Search for the cell housing the specified text and yield its (X, Y) center coordinate. 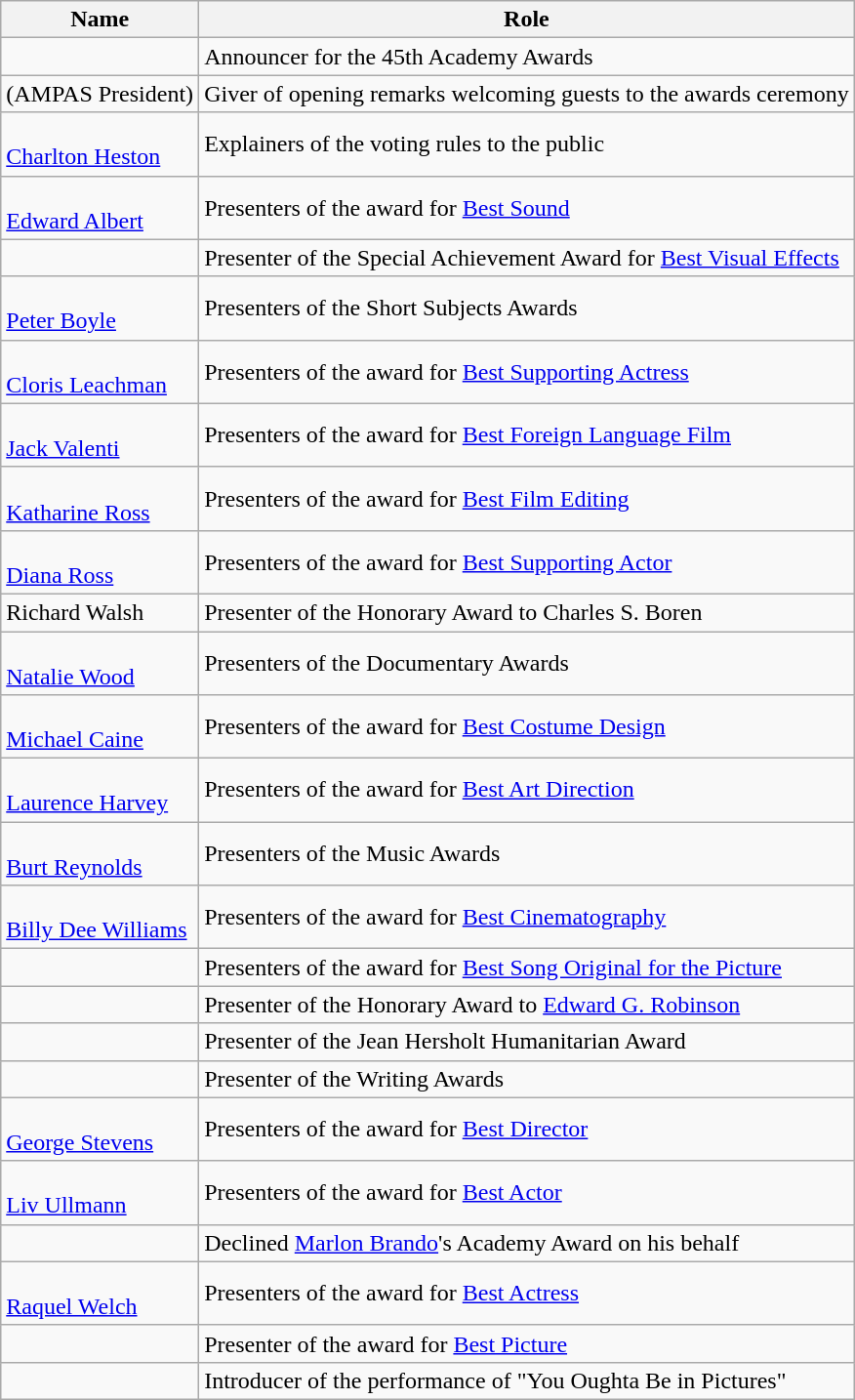
Jack Valenti (100, 435)
Presenters of the award for Best Supporting Actor (527, 562)
Michael Caine (100, 726)
Presenter of the Writing Awards (527, 1079)
Presenters of the Documentary Awards (527, 662)
Presenter of the Special Achievement Award for Best Visual Effects (527, 258)
Liv Ullmann (100, 1193)
Presenters of the award for Best Actress (527, 1293)
Presenters of the award for Best Cinematography (527, 918)
Presenter of the Honorary Award to Charles S. Boren (527, 612)
Diana Ross (100, 562)
Presenter of the award for Best Picture (527, 1343)
George Stevens (100, 1129)
Announcer for the 45th Academy Awards (527, 57)
Raquel Welch (100, 1293)
Giver of opening remarks welcoming guests to the awards ceremony (527, 94)
Presenters of the award for Best Supporting Actress (527, 371)
Presenter of the Jean Hersholt Humanitarian Award (527, 1042)
Charlton Heston (100, 144)
Richard Walsh (100, 612)
Katharine Ross (100, 498)
Presenters of the award for Best Film Editing (527, 498)
Burt Reynolds (100, 853)
Edward Albert (100, 207)
Presenters of the award for Best Song Original for the Picture (527, 968)
Laurence Harvey (100, 791)
Presenter of the Honorary Award to Edward G. Robinson (527, 1005)
Presenters of the award for Best Director (527, 1129)
Presenters of the award for Best Foreign Language Film (527, 435)
Natalie Wood (100, 662)
Name (100, 20)
Presenters of the Short Subjects Awards (527, 309)
Presenters of the award for Best Actor (527, 1193)
Peter Boyle (100, 309)
(AMPAS President) (100, 94)
Declined Marlon Brando's Academy Award on his behalf (527, 1243)
Role (527, 20)
Cloris Leachman (100, 371)
Explainers of the voting rules to the public (527, 144)
Presenters of the award for Best Art Direction (527, 791)
Presenters of the award for Best Costume Design (527, 726)
Presenters of the Music Awards (527, 853)
Presenters of the award for Best Sound (527, 207)
Introducer of the performance of "You Oughta Be in Pictures" (527, 1380)
Billy Dee Williams (100, 918)
